Find where the given text appears and provide that cell's center as [X, Y] coordinate. 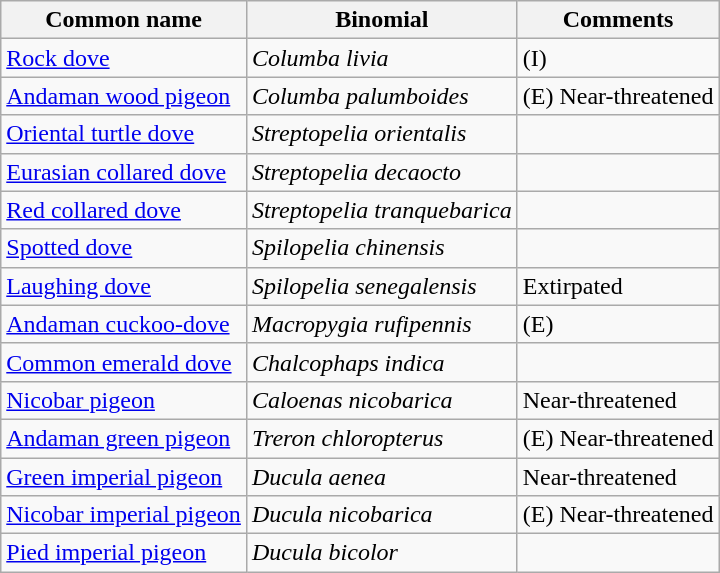
Columba palumboides [382, 96]
Ducula bicolor [382, 553]
Andaman cuckoo-dove [124, 324]
Streptopelia decaocto [382, 172]
Comments [618, 20]
Laughing dove [124, 286]
Rock dove [124, 58]
Streptopelia orientalis [382, 134]
Streptopelia tranquebarica [382, 210]
Common name [124, 20]
Green imperial pigeon [124, 477]
Common emerald dove [124, 362]
Chalcophaps indica [382, 362]
Nicobar imperial pigeon [124, 515]
Ducula nicobarica [382, 515]
Spilopelia chinensis [382, 248]
Columba livia [382, 58]
(E) [618, 324]
Spotted dove [124, 248]
Eurasian collared dove [124, 172]
Pied imperial pigeon [124, 553]
Binomial [382, 20]
Extirpated [618, 286]
Red collared dove [124, 210]
Caloenas nicobarica [382, 400]
Treron chloropterus [382, 438]
Ducula aenea [382, 477]
(I) [618, 58]
Macropygia rufipennis [382, 324]
Spilopelia senegalensis [382, 286]
Oriental turtle dove [124, 134]
Andaman wood pigeon [124, 96]
Nicobar pigeon [124, 400]
Andaman green pigeon [124, 438]
